Detect which cell encompasses the target text, then output its (X, Y) center coordinate. 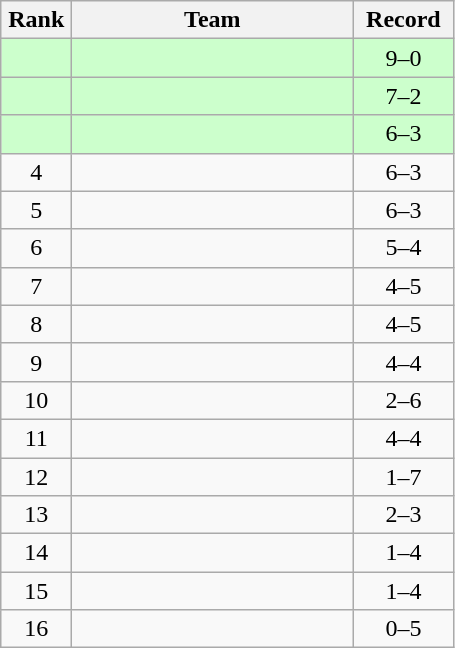
2–3 (404, 515)
5 (36, 210)
Record (404, 20)
8 (36, 324)
5–4 (404, 248)
11 (36, 438)
10 (36, 400)
12 (36, 477)
7–2 (404, 96)
9–0 (404, 58)
0–5 (404, 629)
2–6 (404, 400)
14 (36, 553)
15 (36, 591)
1–7 (404, 477)
4 (36, 172)
Team (212, 20)
6 (36, 248)
13 (36, 515)
7 (36, 286)
16 (36, 629)
Rank (36, 20)
9 (36, 362)
